Provide the [x, y] coordinate of the cell's center where the given text is located.  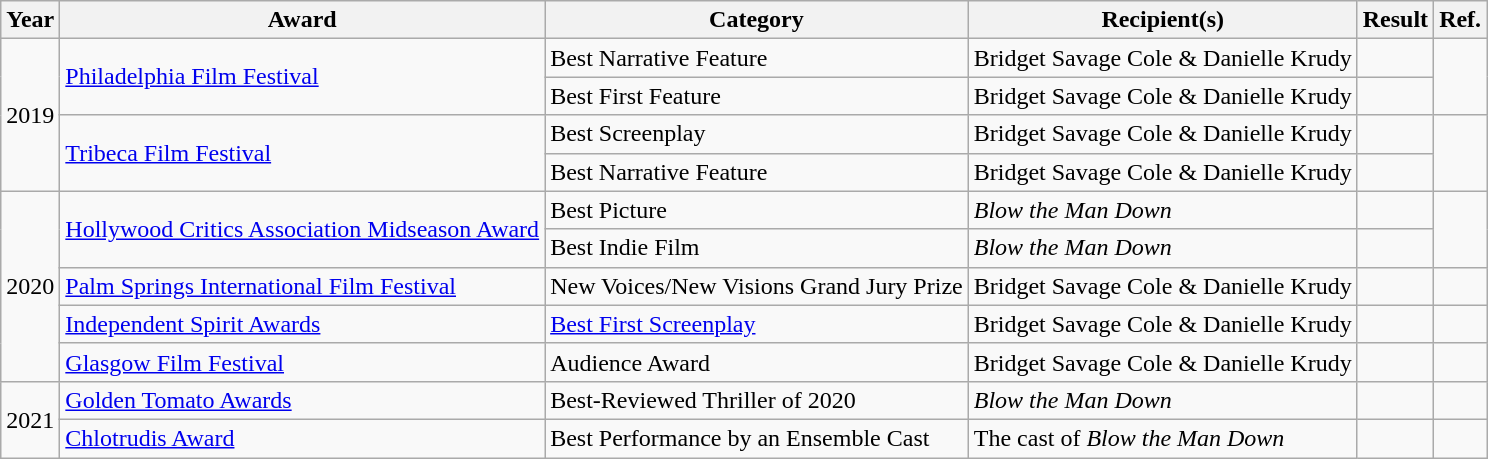
Glasgow Film Festival [302, 362]
Recipient(s) [1162, 20]
Award [302, 20]
The cast of Blow the Man Down [1162, 438]
New Voices/New Visions Grand Jury Prize [757, 286]
Philadelphia Film Festival [302, 77]
2019 [30, 115]
2020 [30, 286]
Best First Screenplay [757, 324]
Tribeca Film Festival [302, 153]
2021 [30, 419]
Palm Springs International Film Festival [302, 286]
Golden Tomato Awards [302, 400]
Best First Feature [757, 96]
Year [30, 20]
Audience Award [757, 362]
Best Screenplay [757, 134]
Hollywood Critics Association Midseason Award [302, 229]
Best Indie Film [757, 248]
Best-Reviewed Thriller of 2020 [757, 400]
Independent Spirit Awards [302, 324]
Best Performance by an Ensemble Cast [757, 438]
Result [1395, 20]
Chlotrudis Award [302, 438]
Best Picture [757, 210]
Ref. [1460, 20]
Category [757, 20]
